Extract the (X, Y) coordinate from the center of the cell holding the provided text.  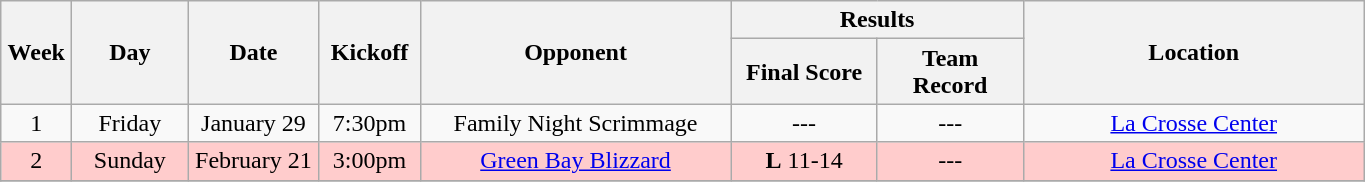
Friday (130, 123)
Family Night Scrimmage (576, 123)
7:30pm (370, 123)
Final Score (804, 72)
Date (254, 52)
January 29 (254, 123)
3:00pm (370, 161)
Green Bay Blizzard (576, 161)
1 (36, 123)
Team Record (950, 72)
Kickoff (370, 52)
2 (36, 161)
Day (130, 52)
February 21 (254, 161)
Sunday (130, 161)
Location (1194, 52)
Opponent (576, 52)
L 11-14 (804, 161)
Results (877, 20)
Week (36, 52)
